Scan for the cell matching the given text and deliver its (X, Y) coordinate at center. 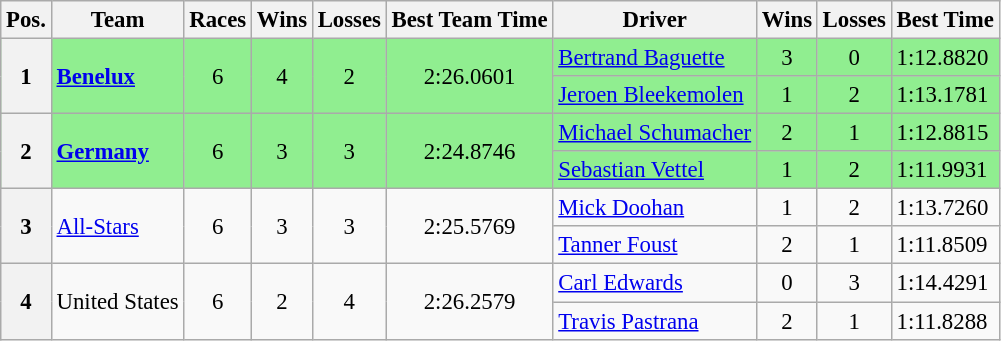
1:11.9931 (945, 170)
2:26.2579 (470, 302)
2:26.0601 (470, 76)
1:12.8815 (945, 133)
2:25.5769 (470, 226)
Carl Edwards (655, 283)
Jeroen Bleekemolen (655, 95)
All-Stars (118, 226)
1:13.1781 (945, 95)
2:24.8746 (470, 152)
Bertrand Baguette (655, 58)
Pos. (26, 20)
Michael Schumacher (655, 133)
Germany (118, 152)
Benelux (118, 76)
1:13.7260 (945, 208)
Sebastian Vettel (655, 170)
1:11.8509 (945, 245)
1:11.8288 (945, 321)
Mick Doohan (655, 208)
Best Time (945, 20)
Travis Pastrana (655, 321)
Driver (655, 20)
United States (118, 302)
1:12.8820 (945, 58)
Team (118, 20)
Best Team Time (470, 20)
Tanner Foust (655, 245)
Races (218, 20)
1:14.4291 (945, 283)
